Determine the (x, y) coordinate at the center of the cell enclosing the given text.  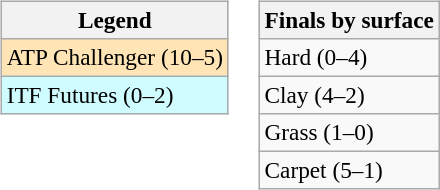
Hard (0–4) (349, 57)
Carpet (5–1) (349, 171)
ITF Futures (0–2) (114, 95)
Grass (1–0) (349, 133)
Legend (114, 20)
Finals by surface (349, 20)
Clay (4–2) (349, 95)
ATP Challenger (10–5) (114, 57)
